Return the (x, y) coordinate for the center point of the cell that contains the specified text.  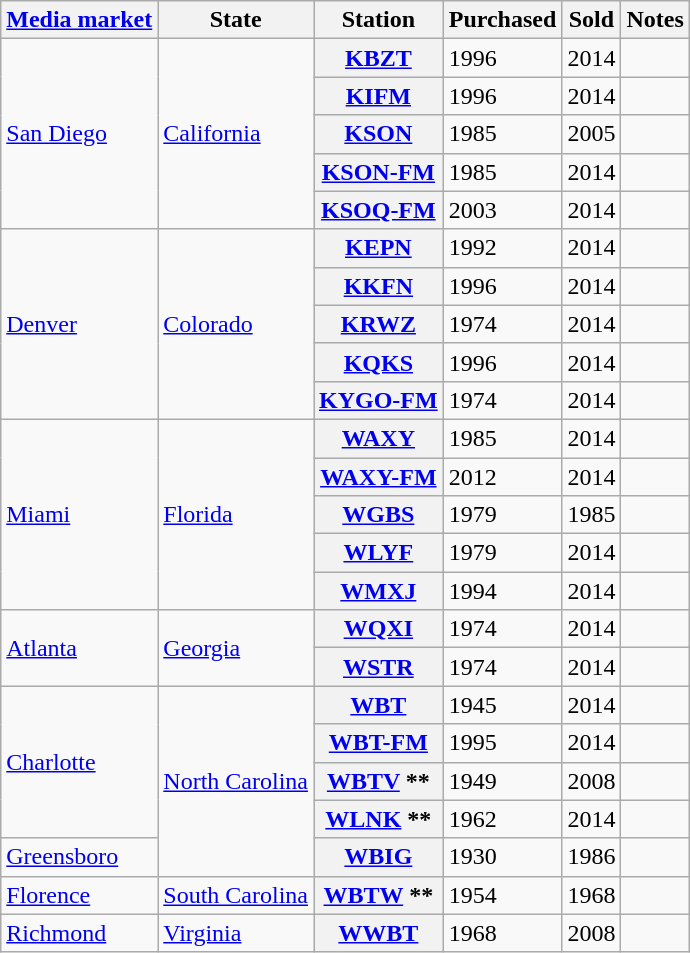
WBT-FM (379, 743)
WBIG (379, 857)
Charlotte (80, 762)
KBZT (379, 58)
KSON (379, 134)
Miami (80, 514)
2003 (502, 210)
KEPN (379, 248)
Florida (236, 514)
WLNK ** (379, 819)
Colorado (236, 324)
Sold (592, 20)
Station (379, 20)
WQXI (379, 629)
Greensboro (80, 857)
WSTR (379, 667)
1986 (592, 857)
1995 (502, 743)
1954 (502, 895)
KYGO-FM (379, 400)
WGBS (379, 515)
WAXY (379, 438)
WLYF (379, 553)
North Carolina (236, 781)
KRWZ (379, 324)
San Diego (80, 134)
Florence (80, 895)
WBT (379, 705)
State (236, 20)
KSON-FM (379, 172)
2012 (502, 477)
South Carolina (236, 895)
1962 (502, 819)
KSOQ-FM (379, 210)
WAXY-FM (379, 477)
Richmond (80, 933)
California (236, 134)
1994 (502, 591)
Purchased (502, 20)
2005 (592, 134)
Georgia (236, 648)
KKFN (379, 286)
Virginia (236, 933)
1949 (502, 781)
Denver (80, 324)
KQKS (379, 362)
Media market (80, 20)
WBTW ** (379, 895)
KIFM (379, 96)
WBTV ** (379, 781)
1930 (502, 857)
Atlanta (80, 648)
Notes (655, 20)
1945 (502, 705)
WMXJ (379, 591)
WWBT (379, 933)
1992 (502, 248)
